Extract the [x, y] coordinate from the center of the cell holding the provided text.  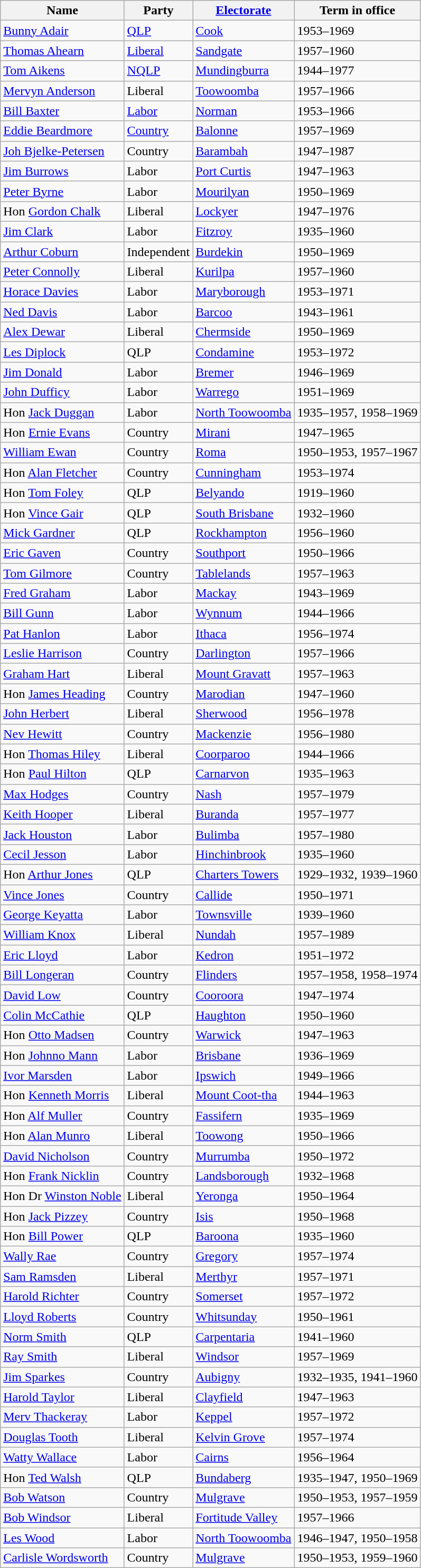
Norm Smith [62, 1337]
Eric Gaven [62, 553]
1939–1960 [357, 915]
Bob Windsor [62, 1517]
1943–1961 [357, 312]
1951–1969 [357, 392]
1947–1976 [357, 211]
Leslie Harrison [62, 654]
Eric Lloyd [62, 955]
Arthur Coburn [62, 252]
Bulimba [244, 834]
Hon Johnno Mann [62, 1055]
1956–1964 [357, 1457]
Barambah [244, 151]
Fortitude Valley [244, 1517]
Barcoo [244, 312]
Warwick [244, 1035]
Clayfield [244, 1397]
1950–1953, 1957–1959 [357, 1497]
1946–1969 [357, 372]
1950–1968 [357, 1216]
Max Hodges [62, 794]
Peter Byrne [62, 191]
Bill Gunn [62, 613]
Cecil Jesson [62, 854]
Hon Tom Foley [62, 493]
1953–1966 [357, 111]
Joh Bjelke-Petersen [62, 151]
Tablelands [244, 573]
Hon Jack Duggan [62, 412]
Watty Wallace [62, 1457]
Warrego [244, 392]
Lloyd Roberts [62, 1317]
Hon Paul Hilton [62, 774]
Mount Gravatt [244, 674]
1932–1960 [357, 513]
1936–1969 [357, 1055]
Hon Alan Fletcher [62, 473]
1957–1989 [357, 935]
Mackenzie [244, 734]
Independent [158, 252]
Vince Jones [62, 895]
1950–1964 [357, 1196]
Carlisle Wordsworth [62, 1558]
Mick Gardner [62, 533]
Charters Towers [244, 874]
Merthyr [244, 1277]
Bob Watson [62, 1497]
1950–1972 [357, 1156]
William Ewan [62, 452]
Kurilpa [244, 272]
1950–1961 [357, 1317]
Fred Graham [62, 593]
Peter Connolly [62, 272]
Hon Arthur Jones [62, 874]
Haughton [244, 1015]
Hon Jack Pizzey [62, 1216]
Merv Thackeray [62, 1417]
John Herbert [62, 714]
Mirani [244, 432]
1935–1963 [357, 774]
Electorate [244, 11]
Mount Coot-tha [244, 1095]
Aubigny [244, 1377]
1935–1969 [357, 1116]
Mackay [244, 593]
1947–1960 [357, 694]
1950–1953, 1959–1960 [357, 1558]
Toowong [244, 1136]
Cunningham [244, 473]
1950–1953, 1957–1967 [357, 452]
Jim Sparkes [62, 1377]
1932–1935, 1941–1960 [357, 1377]
1953–1972 [357, 352]
Bunny Adair [62, 31]
1919–1960 [357, 493]
Burdekin [244, 252]
Keppel [244, 1417]
Brisbane [244, 1055]
Ned Davis [62, 312]
Hon Alf Muller [62, 1116]
John Dufficy [62, 392]
1950–1971 [357, 895]
Toowoomba [244, 91]
1957–1979 [357, 794]
Nash [244, 794]
1944–1963 [357, 1095]
1947–1987 [357, 151]
Mervyn Anderson [62, 91]
Kelvin Grove [244, 1437]
Bundaberg [244, 1477]
Landsborough [244, 1176]
Hon Ted Walsh [62, 1477]
Fitzroy [244, 231]
Tom Gilmore [62, 573]
Nundah [244, 935]
1947–1965 [357, 432]
1953–1971 [357, 292]
Buranda [244, 814]
Term in office [357, 11]
1957–1958, 1958–1974 [357, 975]
Balonne [244, 131]
Party [158, 11]
1953–1969 [357, 31]
1957–1980 [357, 834]
David Low [62, 995]
Rockhampton [244, 533]
Tom Aikens [62, 71]
Marodian [244, 694]
Jim Donald [62, 372]
Hon Alan Munro [62, 1136]
Thomas Ahearn [62, 51]
Hon Dr Winston Noble [62, 1196]
Baroona [244, 1236]
Mourilyan [244, 191]
Condamine [244, 352]
Harold Taylor [62, 1397]
Murrumba [244, 1156]
Ivor Marsden [62, 1075]
Eddie Beardmore [62, 131]
Jim Burrows [62, 171]
1949–1966 [357, 1075]
George Keyatta [62, 915]
Jack Houston [62, 834]
1929–1932, 1939–1960 [357, 874]
Sandgate [244, 51]
Lockyer [244, 211]
1957–1971 [357, 1277]
Cairns [244, 1457]
Ray Smith [62, 1357]
1950–1960 [357, 1015]
1956–1974 [357, 634]
1935–1947, 1950–1969 [357, 1477]
1956–1980 [357, 734]
Les Diplock [62, 352]
David Nicholson [62, 1156]
Darlington [244, 654]
Name [62, 11]
Roma [244, 452]
Hon Ernie Evans [62, 432]
Hon Bill Power [62, 1236]
Isis [244, 1216]
Carpentaria [244, 1337]
Townsville [244, 915]
South Brisbane [244, 513]
Windsor [244, 1357]
Norman [244, 111]
Yeronga [244, 1196]
Les Wood [62, 1538]
Ithaca [244, 634]
Cooroora [244, 995]
Southport [244, 553]
Hon Thomas Hiley [62, 754]
Whitsunday [244, 1317]
Pat Hanlon [62, 634]
Port Curtis [244, 171]
1953–1974 [357, 473]
Maryborough [244, 292]
Carnarvon [244, 774]
1941–1960 [357, 1337]
1944–1977 [357, 71]
Nev Hewitt [62, 734]
1946–1947, 1950–1958 [357, 1538]
Ipswich [244, 1075]
NQLP [158, 71]
Somerset [244, 1297]
Cook [244, 31]
1947–1974 [357, 995]
Harold Richter [62, 1297]
1932–1968 [357, 1176]
Alex Dewar [62, 332]
Belyando [244, 493]
Douglas Tooth [62, 1437]
Wynnum [244, 613]
Hon Kenneth Morris [62, 1095]
Gregory [244, 1257]
Hinchinbrook [244, 854]
Bremer [244, 372]
Flinders [244, 975]
1951–1972 [357, 955]
William Knox [62, 935]
Fassifern [244, 1116]
Colin McCathie [62, 1015]
Jim Clark [62, 231]
Keith Hooper [62, 814]
Hon James Heading [62, 694]
Kedron [244, 955]
1956–1960 [357, 533]
Bill Baxter [62, 111]
Graham Hart [62, 674]
1956–1978 [357, 714]
Horace Davies [62, 292]
Hon Frank Nicklin [62, 1176]
Hon Gordon Chalk [62, 211]
1957–1977 [357, 814]
Mundingburra [244, 71]
Bill Longeran [62, 975]
Coorparoo [244, 754]
Callide [244, 895]
1943–1969 [357, 593]
Hon Vince Gair [62, 513]
Wally Rae [62, 1257]
Hon Otto Madsen [62, 1035]
Sam Ramsden [62, 1277]
Chermside [244, 332]
1935–1957, 1958–1969 [357, 412]
Sherwood [244, 714]
